Search for the cell housing the specified text and yield its [x, y] center coordinate. 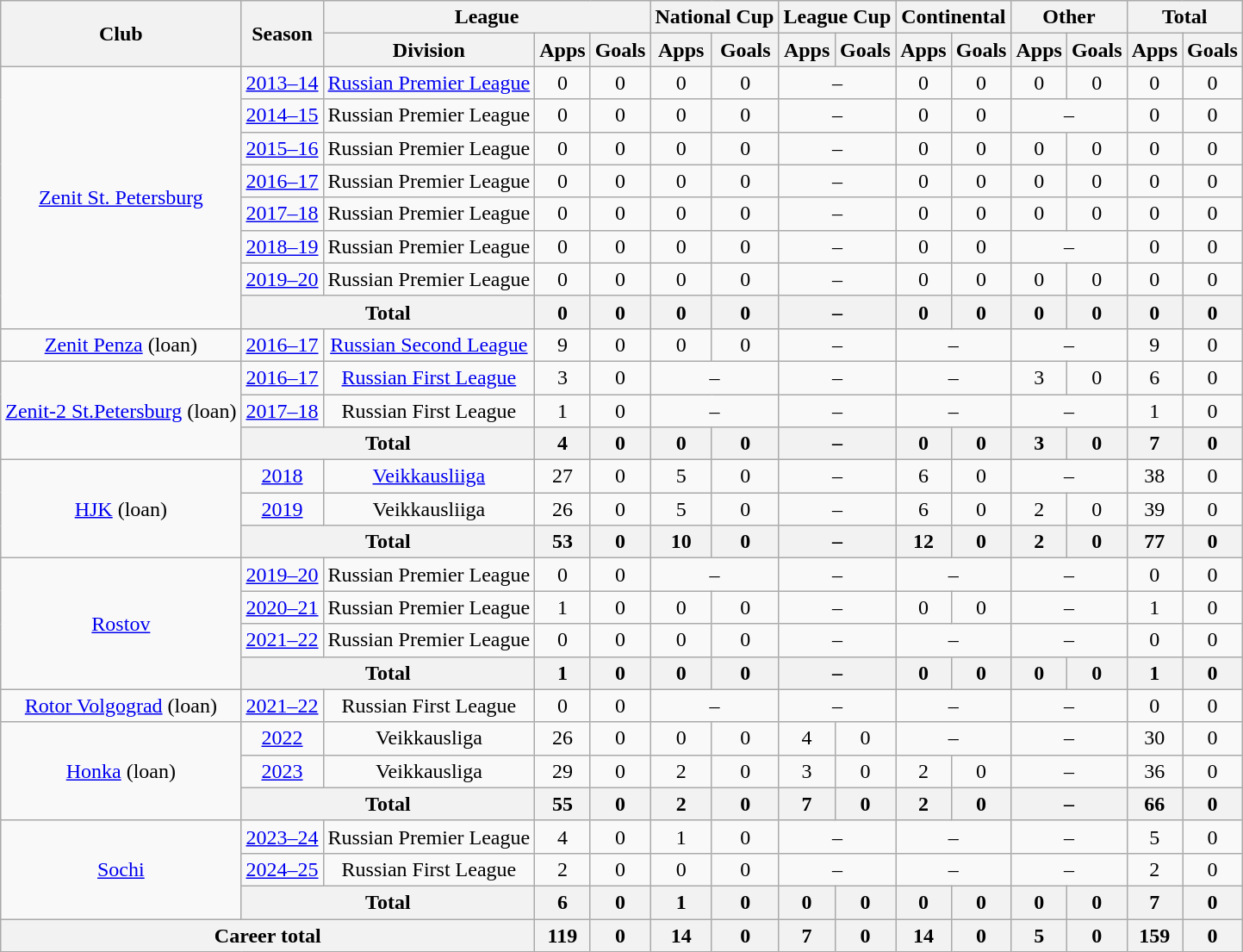
2018–19 [283, 246]
53 [562, 542]
2014–15 [283, 115]
27 [562, 476]
Rotor Volgograd (loan) [121, 706]
2019 [283, 509]
League [487, 17]
2024–25 [283, 869]
2018 [283, 476]
Zenit St. Petersburg [121, 197]
HJK (loan) [121, 509]
Zenit Penza (loan) [121, 345]
Division [429, 50]
2015–16 [283, 148]
30 [1154, 738]
National Cup [715, 17]
10 [681, 542]
2023–24 [283, 837]
Continental [954, 17]
Rostov [121, 624]
36 [1154, 771]
Sochi [121, 869]
Season [283, 34]
119 [562, 935]
Russian Second League [429, 345]
Other [1069, 17]
77 [1154, 542]
66 [1154, 804]
Zenit-2 St.Petersburg (loan) [121, 410]
55 [562, 804]
38 [1154, 476]
29 [562, 771]
Honka (loan) [121, 771]
Club [121, 34]
League Cup [837, 17]
Career total [268, 935]
2022 [283, 738]
2020–21 [283, 607]
12 [923, 542]
2013–14 [283, 83]
159 [1154, 935]
39 [1154, 509]
2023 [283, 771]
